Find where the given text appears and provide that cell's center as (x, y) coordinate. 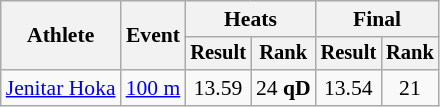
Final (378, 19)
Athlete (61, 36)
13.59 (218, 88)
Heats (250, 19)
13.54 (349, 88)
21 (410, 88)
Event (154, 36)
Jenitar Hoka (61, 88)
100 m (154, 88)
24 qD (284, 88)
